Extract the [X, Y] coordinate from the center of the cell holding the provided text.  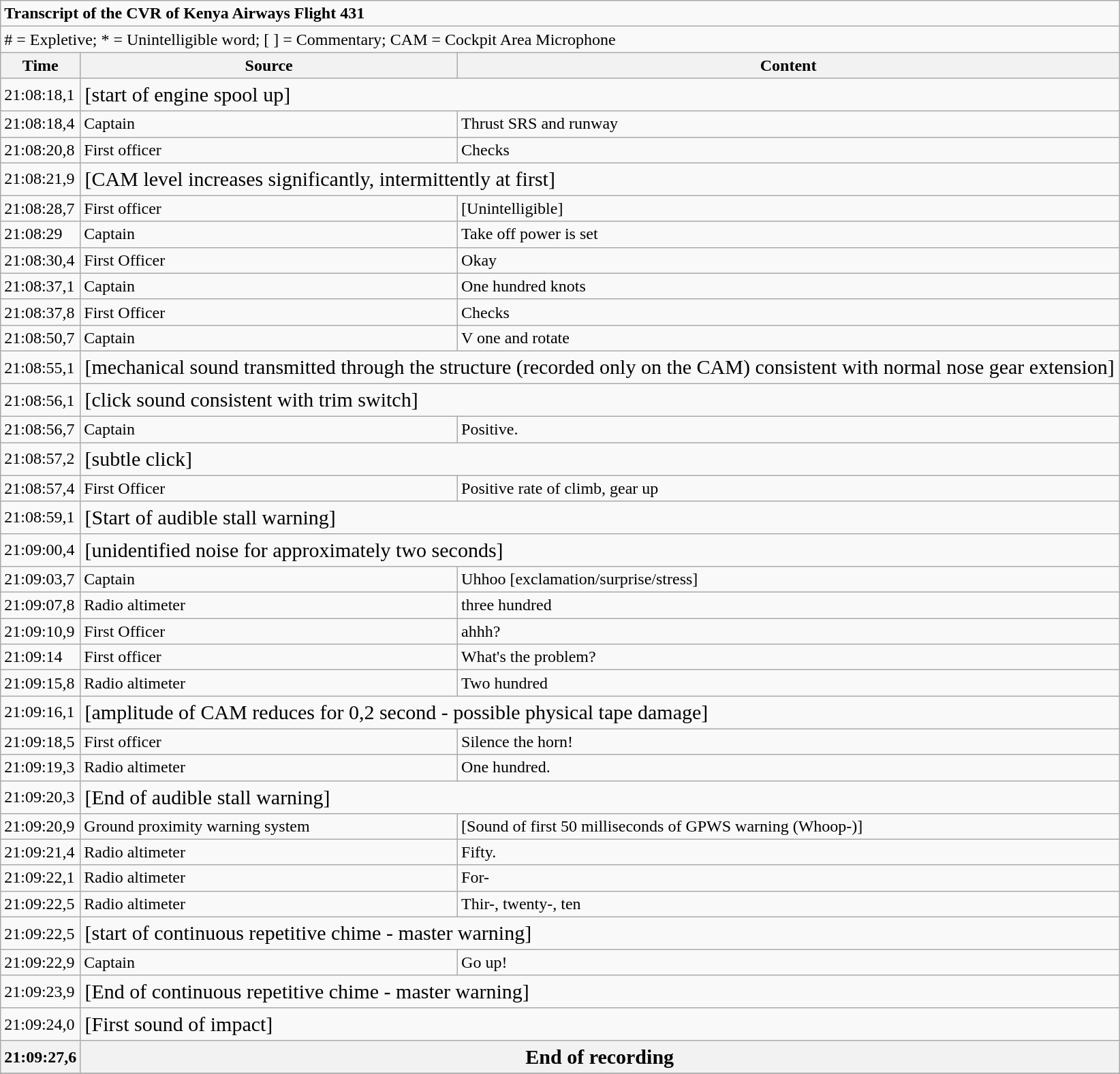
21:09:24,0 [41, 1024]
[start of engine spool up] [600, 95]
21:09:20,3 [41, 797]
[Unintelligible] [789, 208]
21:08:55,1 [41, 367]
21:09:10,9 [41, 631]
[CAM level increases significantly, intermittently at first] [600, 179]
End of recording [600, 1057]
21:09:22,1 [41, 878]
Thir-, twenty-, ten [789, 904]
[End of continuous repetitive chime - master warning] [600, 992]
Ground proximity warning system [269, 826]
21:08:28,7 [41, 208]
21:09:15,8 [41, 683]
Source [269, 65]
21:09:00,4 [41, 550]
What's the problem? [789, 657]
21:08:56,1 [41, 400]
[click sound consistent with trim switch] [600, 400]
Transcript of the CVR of Kenya Airways Flight 431 [560, 14]
21:09:21,4 [41, 852]
21:09:22,9 [41, 962]
21:08:29 [41, 234]
[start of continuous repetitive chime - master warning] [600, 933]
Go up! [789, 962]
Time [41, 65]
Silence the horn! [789, 742]
ahhh? [789, 631]
V one and rotate [789, 338]
21:09:18,5 [41, 742]
21:08:18,4 [41, 124]
21:08:37,1 [41, 286]
21:08:57,2 [41, 459]
three hundred [789, 605]
21:08:50,7 [41, 338]
Two hundred [789, 683]
21:09:16,1 [41, 712]
21:08:30,4 [41, 260]
21:08:20,8 [41, 150]
21:09:20,9 [41, 826]
One hundred. [789, 768]
21:08:37,8 [41, 312]
Content [789, 65]
[Sound of first 50 milliseconds of GPWS warning (Whoop-)] [789, 826]
[subtle click] [600, 459]
21:09:19,3 [41, 768]
21:08:57,4 [41, 488]
For- [789, 878]
21:09:14 [41, 657]
21:09:27,6 [41, 1057]
Positive. [789, 429]
[amplitude of CAM reduces for 0,2 second - possible physical tape damage] [600, 712]
Take off power is set [789, 234]
21:08:21,9 [41, 179]
# = Expletive; * = Unintelligible word; [ ] = Commentary; CAM = Cockpit Area Microphone [560, 40]
21:09:23,9 [41, 992]
21:08:18,1 [41, 95]
Thrust SRS and runway [789, 124]
21:09:03,7 [41, 580]
Positive rate of climb, gear up [789, 488]
Fifty. [789, 852]
21:08:59,1 [41, 518]
One hundred knots [789, 286]
21:08:56,7 [41, 429]
[mechanical sound transmitted through the structure (recorded only on the CAM) consistent with normal nose gear extension] [600, 367]
21:09:07,8 [41, 605]
[unidentified noise for approximately two seconds] [600, 550]
[First sound of impact] [600, 1024]
[End of audible stall warning] [600, 797]
[Start of audible stall warning] [600, 518]
Uhhoo [exclamation/surprise/stress] [789, 580]
Okay [789, 260]
